Return the (x, y) coordinate for the center point of the cell that contains the specified text.  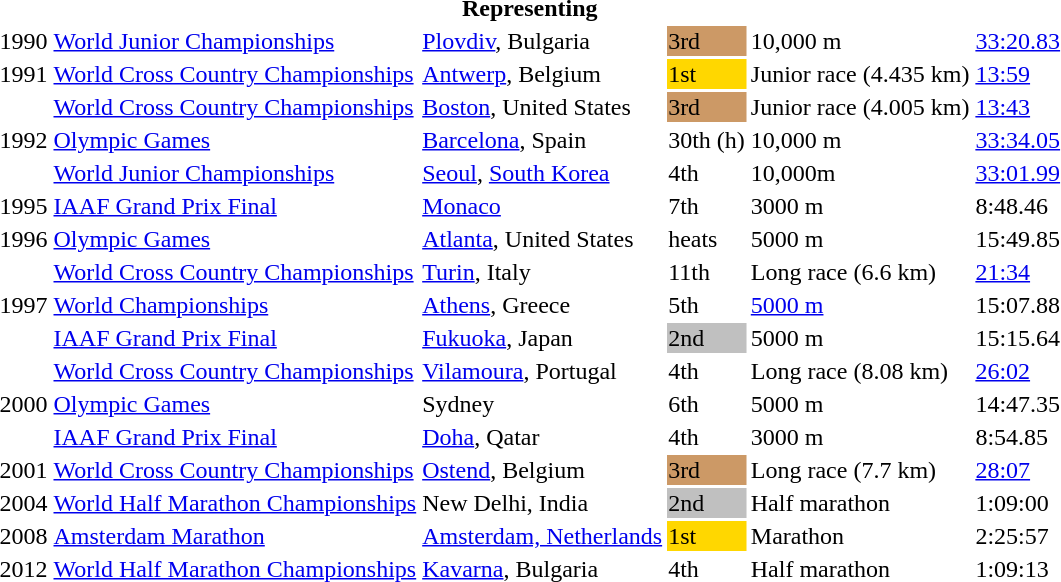
heats (707, 239)
Half marathon (860, 503)
Junior race (4.435 km) (860, 74)
10,000m (860, 173)
Athens, Greece (542, 305)
Junior race (4.005 km) (860, 107)
11th (707, 272)
Long race (7.7 km) (860, 470)
Long race (8.08 km) (860, 371)
Monaco (542, 206)
Amsterdam, Netherlands (542, 536)
Atlanta, United States (542, 239)
World Championships (235, 305)
Boston, United States (542, 107)
Barcelona, Spain (542, 140)
Vilamoura, Portugal (542, 371)
6th (707, 404)
Doha, Qatar (542, 437)
Fukuoka, Japan (542, 338)
Ostend, Belgium (542, 470)
Seoul, South Korea (542, 173)
Amsterdam Marathon (235, 536)
Marathon (860, 536)
Turin, Italy (542, 272)
30th (h) (707, 140)
World Half Marathon Championships (235, 503)
Long race (6.6 km) (860, 272)
5th (707, 305)
7th (707, 206)
Sydney (542, 404)
Antwerp, Belgium (542, 74)
Plovdiv, Bulgaria (542, 41)
New Delhi, India (542, 503)
